Identify which cell holds the provided text, then report its [x, y] central coordinate. 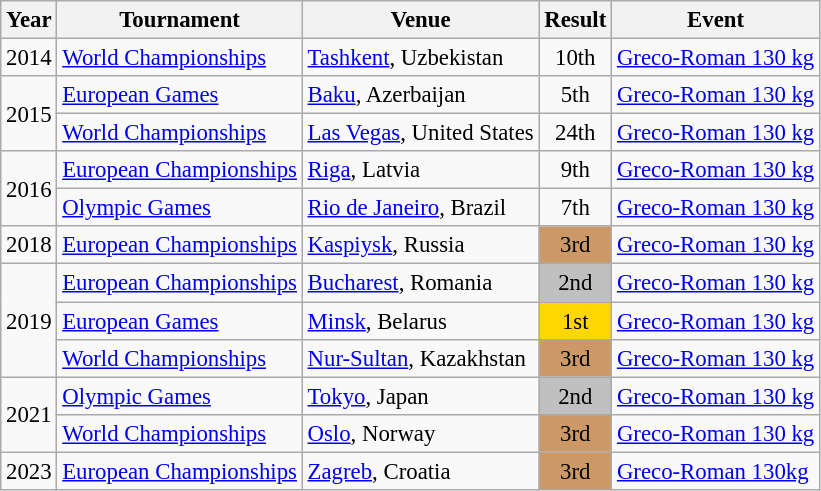
2015 [29, 114]
9th [576, 170]
Oslo, Norway [420, 433]
7th [576, 208]
Rio de Janeiro, Brazil [420, 208]
Bucharest, Romania [420, 283]
Tokyo, Japan [420, 396]
24th [576, 133]
Kaspiysk, Russia [420, 245]
Tashkent, Uzbekistan [420, 58]
1st [576, 321]
2023 [29, 471]
2018 [29, 245]
Riga, Latvia [420, 170]
Nur-Sultan, Kazakhstan [420, 358]
2014 [29, 58]
2021 [29, 414]
2019 [29, 320]
Tournament [180, 20]
2016 [29, 188]
5th [576, 95]
Venue [420, 20]
Minsk, Belarus [420, 321]
10th [576, 58]
Event [716, 20]
Zagreb, Croatia [420, 471]
Greco-Roman 130kg [716, 471]
Year [29, 20]
Las Vegas, United States [420, 133]
Result [576, 20]
Baku, Azerbaijan [420, 95]
